Search for the cell housing the specified text and yield its [x, y] center coordinate. 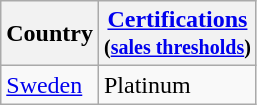
Certifications(sales thresholds) [177, 34]
Country [50, 34]
Platinum [177, 85]
Sweden [50, 85]
